Determine the [x, y] coordinate at the center of the cell enclosing the given text.  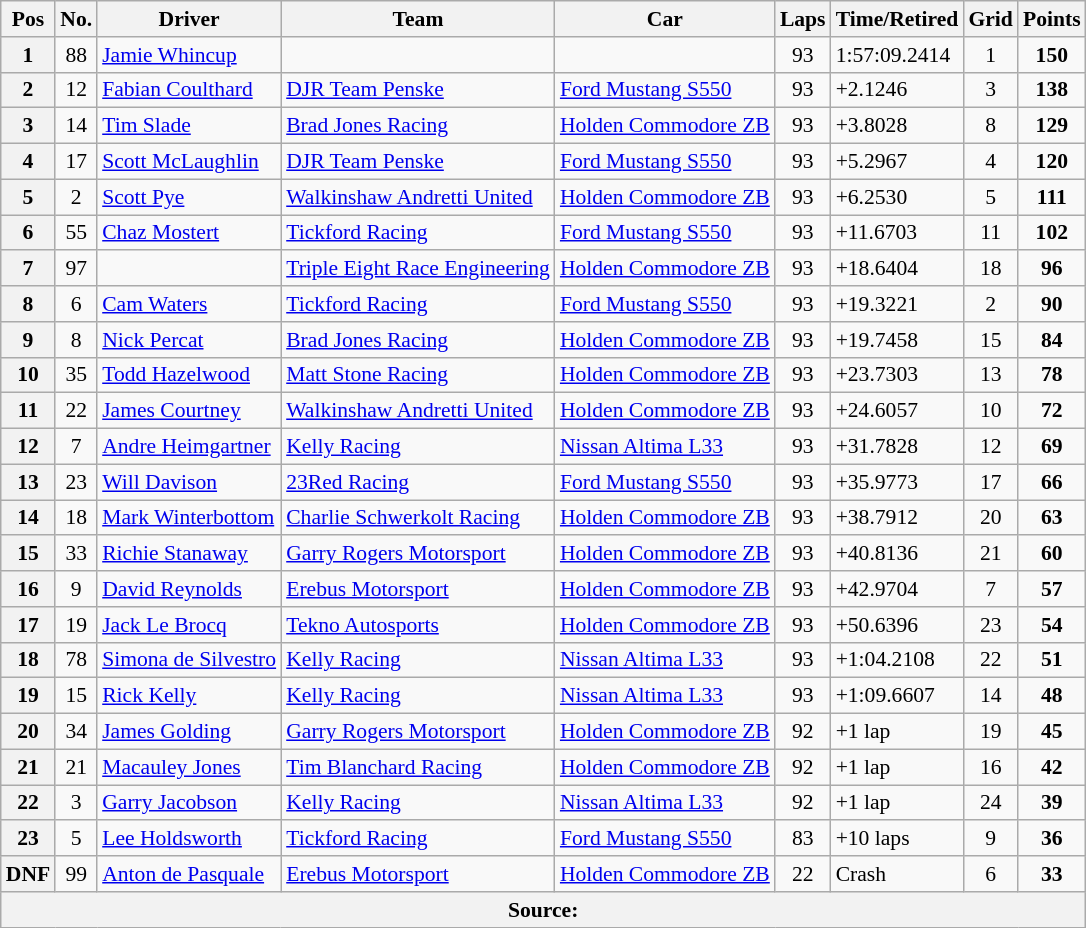
+18.6404 [898, 269]
Pos [28, 19]
102 [1052, 233]
83 [803, 839]
34 [76, 732]
+40.8136 [898, 554]
51 [1052, 660]
42 [1052, 767]
Team [418, 19]
Will Davison [189, 482]
120 [1052, 162]
DNF [28, 874]
+5.2967 [898, 162]
+11.6703 [898, 233]
138 [1052, 90]
+10 laps [898, 839]
Nick Percat [189, 340]
Time/Retired [898, 19]
88 [76, 55]
Grid [990, 19]
129 [1052, 126]
+19.7458 [898, 340]
48 [1052, 696]
+38.7912 [898, 518]
36 [1052, 839]
Chaz Mostert [189, 233]
Rick Kelly [189, 696]
23Red Racing [418, 482]
97 [76, 269]
+31.7828 [898, 447]
Scott Pye [189, 197]
Tim Blanchard Racing [418, 767]
Cam Waters [189, 304]
Crash [898, 874]
Laps [803, 19]
Macauley Jones [189, 767]
1:57:09.2414 [898, 55]
+1:09.6607 [898, 696]
Todd Hazelwood [189, 375]
Fabian Coulthard [189, 90]
+24.6057 [898, 411]
Triple Eight Race Engineering [418, 269]
Car [665, 19]
Simona de Silvestro [189, 660]
54 [1052, 625]
Garry Jacobson [189, 803]
84 [1052, 340]
55 [76, 233]
Charlie Schwerkolt Racing [418, 518]
Matt Stone Racing [418, 375]
Points [1052, 19]
+50.6396 [898, 625]
35 [76, 375]
+23.7303 [898, 375]
Tim Slade [189, 126]
Lee Holdsworth [189, 839]
Mark Winterbottom [189, 518]
Driver [189, 19]
90 [1052, 304]
99 [76, 874]
+35.9773 [898, 482]
+3.8028 [898, 126]
Andre Heimgartner [189, 447]
+1:04.2108 [898, 660]
57 [1052, 589]
+6.2530 [898, 197]
Tekno Autosports [418, 625]
+2.1246 [898, 90]
Jack Le Brocq [189, 625]
+42.9704 [898, 589]
Richie Stanaway [189, 554]
63 [1052, 518]
39 [1052, 803]
+19.3221 [898, 304]
James Courtney [189, 411]
David Reynolds [189, 589]
96 [1052, 269]
Anton de Pasquale [189, 874]
45 [1052, 732]
150 [1052, 55]
60 [1052, 554]
Jamie Whincup [189, 55]
72 [1052, 411]
Source: [544, 910]
69 [1052, 447]
Scott McLaughlin [189, 162]
111 [1052, 197]
James Golding [189, 732]
No. [76, 19]
24 [990, 803]
66 [1052, 482]
